Detect which cell encompasses the target text, then output its [X, Y] center coordinate. 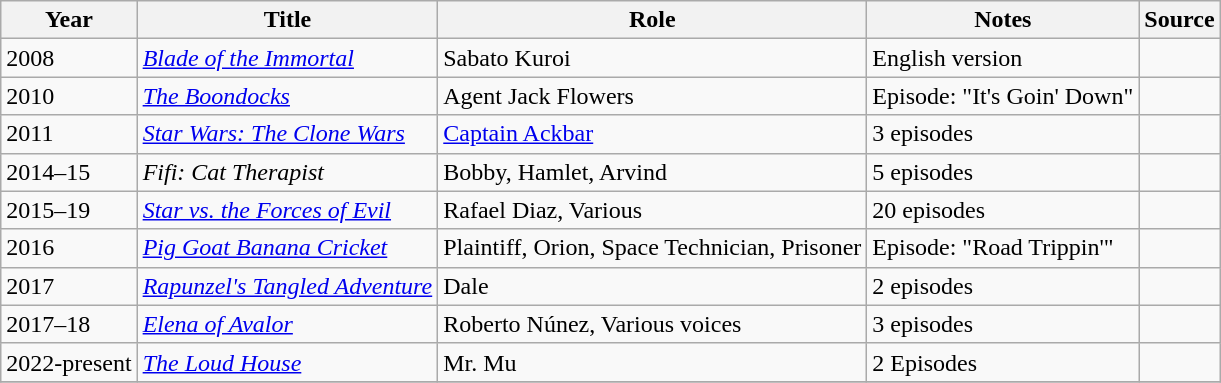
2010 [69, 96]
2015–19 [69, 210]
Notes [1003, 20]
20 episodes [1003, 210]
Episode: "Road Trippin'" [1003, 248]
The Boondocks [288, 96]
Blade of the Immortal [288, 58]
Sabato Kuroi [652, 58]
Star Wars: The Clone Wars [288, 134]
Fifi: Cat Therapist [288, 172]
Pig Goat Banana Cricket [288, 248]
Rafael Diaz, Various [652, 210]
English version [1003, 58]
Dale [652, 286]
Source [1180, 20]
Roberto Núnez, Various voices [652, 324]
Title [288, 20]
2 Episodes [1003, 362]
Agent Jack Flowers [652, 96]
2008 [69, 58]
Plaintiff, Orion, Space Technician, Prisoner [652, 248]
2016 [69, 248]
Bobby, Hamlet, Arvind [652, 172]
Star vs. the Forces of Evil [288, 210]
2017–18 [69, 324]
2014–15 [69, 172]
2022-present [69, 362]
2 episodes [1003, 286]
Captain Ackbar [652, 134]
The Loud House [288, 362]
Elena of Avalor [288, 324]
Year [69, 20]
Rapunzel's Tangled Adventure [288, 286]
2011 [69, 134]
Episode: "It's Goin' Down" [1003, 96]
2017 [69, 286]
5 episodes [1003, 172]
Role [652, 20]
Mr. Mu [652, 362]
